Return the (x, y) coordinate for the center point of the cell that contains the specified text.  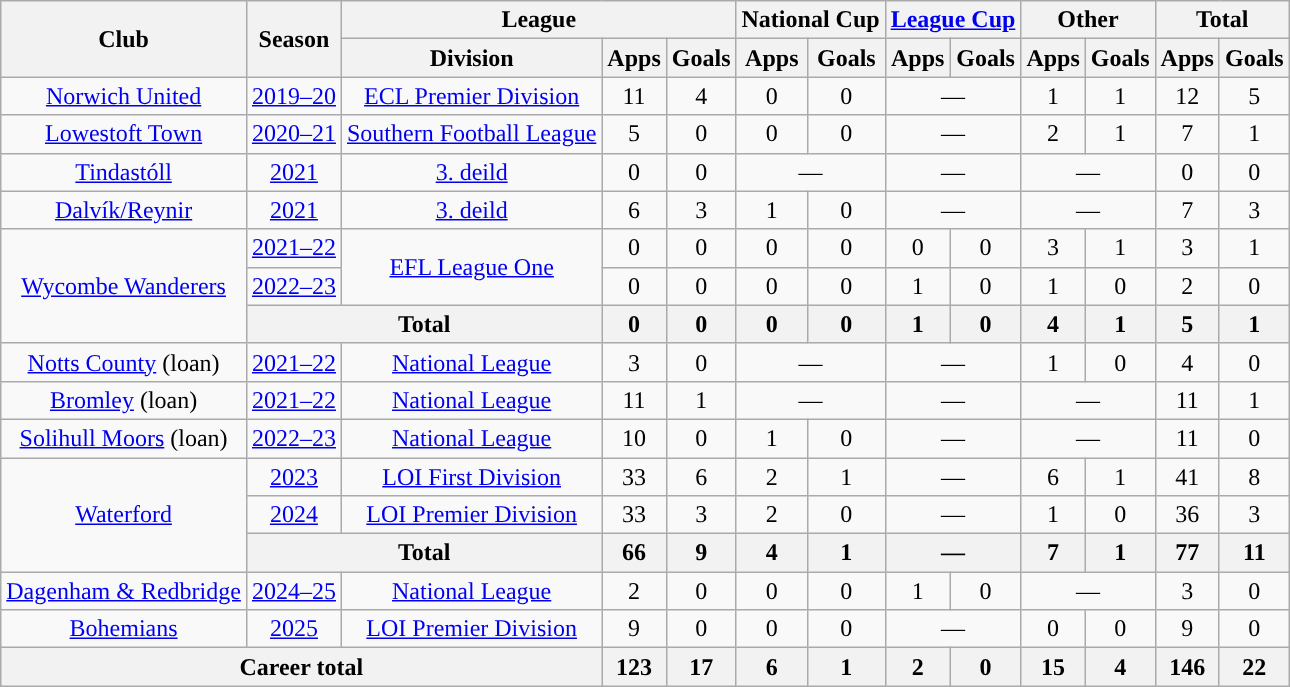
Dalvík/Reynir (124, 210)
LOI First Division (471, 477)
66 (634, 553)
15 (1053, 667)
Division (471, 58)
17 (701, 667)
Solihull Moors (loan) (124, 438)
Career total (302, 667)
41 (1187, 477)
12 (1187, 96)
Lowestoft Town (124, 134)
77 (1187, 553)
123 (634, 667)
2025 (294, 629)
National Cup (810, 20)
Tindastóll (124, 172)
EFL League One (471, 267)
Waterford (124, 515)
Bohemians (124, 629)
Southern Football League (471, 134)
36 (1187, 515)
10 (634, 438)
Wycombe Wanderers (124, 286)
8 (1254, 477)
ECL Premier Division (471, 96)
League (538, 20)
2019–20 (294, 96)
22 (1254, 667)
2020–21 (294, 134)
2023 (294, 477)
Bromley (loan) (124, 400)
Club (124, 39)
2024–25 (294, 591)
League Cup (953, 20)
Season (294, 39)
Notts County (loan) (124, 362)
Norwich United (124, 96)
2024 (294, 515)
Other (1088, 20)
146 (1187, 667)
Dagenham & Redbridge (124, 591)
